Return the [X, Y] coordinate for the center point of the cell that contains the specified text.  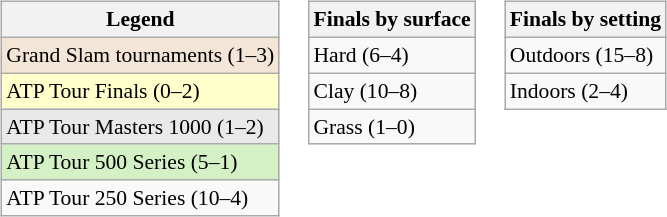
Clay (10–8) [392, 91]
ATP Tour 500 Series (5–1) [140, 162]
ATP Tour Finals (0–2) [140, 91]
Grand Slam tournaments (1–3) [140, 55]
Finals by surface [392, 20]
Hard (6–4) [392, 55]
Legend [140, 20]
ATP Tour Masters 1000 (1–2) [140, 127]
Finals by setting [586, 20]
Grass (1–0) [392, 127]
Indoors (2–4) [586, 91]
ATP Tour 250 Series (10–4) [140, 198]
Outdoors (15–8) [586, 55]
